Detect which cell encompasses the target text, then output its (x, y) center coordinate. 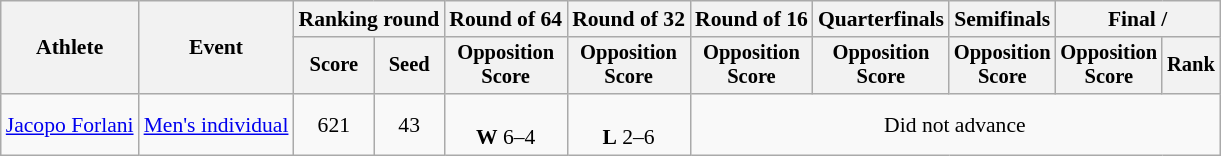
Semifinals (1002, 19)
Round of 32 (628, 19)
Seed (409, 66)
W 6–4 (506, 124)
Final / (1138, 19)
L 2–6 (628, 124)
Quarterfinals (881, 19)
Jacopo Forlani (70, 124)
Athlete (70, 48)
Ranking round (370, 19)
621 (334, 124)
43 (409, 124)
Round of 16 (752, 19)
Score (334, 66)
Round of 64 (506, 19)
Event (216, 48)
Men's individual (216, 124)
Did not advance (955, 124)
Rank (1191, 66)
